Determine the (x, y) coordinate at the center of the cell enclosing the given text.  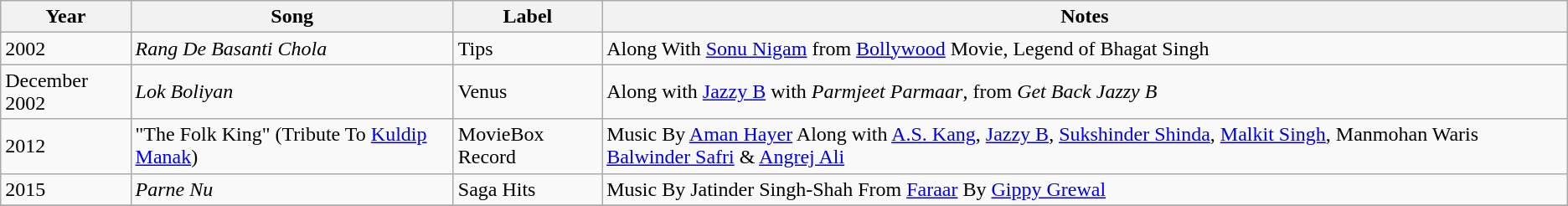
Along with Jazzy B with Parmjeet Parmaar, from Get Back Jazzy B (1086, 92)
Year (65, 17)
Along With Sonu Nigam from Bollywood Movie, Legend of Bhagat Singh (1086, 49)
Saga Hits (528, 189)
Notes (1086, 17)
Venus (528, 92)
Music By Aman Hayer Along with A.S. Kang, Jazzy B, Sukshinder Shinda, Malkit Singh, Manmohan Waris Balwinder Safri & Angrej Ali (1086, 146)
2012 (65, 146)
December 2002 (65, 92)
2015 (65, 189)
Song (291, 17)
Parne Nu (291, 189)
Label (528, 17)
Lok Boliyan (291, 92)
Rang De Basanti Chola (291, 49)
"The Folk King" (Tribute To Kuldip Manak) (291, 146)
Tips (528, 49)
Music By Jatinder Singh-Shah From Faraar By Gippy Grewal (1086, 189)
MovieBox Record (528, 146)
2002 (65, 49)
